For the text-containing cell, return its midpoint in [x, y] coordinate format. 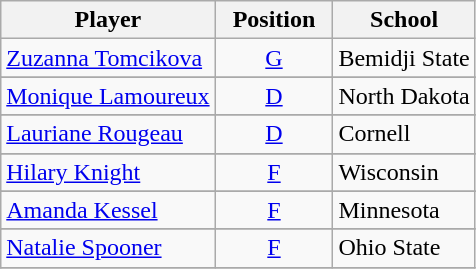
Natalie Spooner [108, 248]
Player [108, 20]
Monique Lamoureux [108, 96]
G [274, 58]
Cornell [404, 134]
North Dakota [404, 96]
Zuzanna Tomcikova [108, 58]
Minnesota [404, 210]
School [404, 20]
Lauriane Rougeau [108, 134]
Wisconsin [404, 172]
Ohio State [404, 248]
Bemidji State [404, 58]
Hilary Knight [108, 172]
Amanda Kessel [108, 210]
Position [274, 20]
